From the cell containing the given text, extract its center point as (x, y) coordinate. 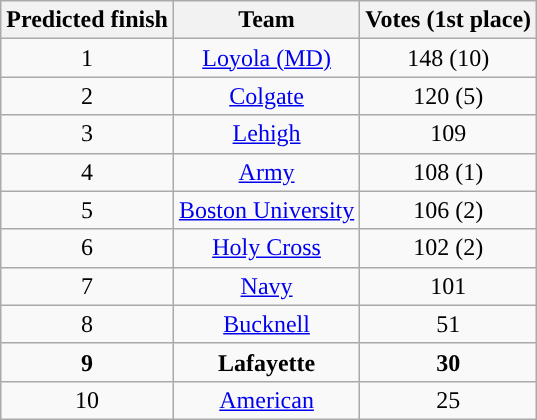
120 (5) (448, 96)
148 (10) (448, 58)
10 (88, 400)
30 (448, 362)
Navy (266, 286)
Team (266, 20)
4 (88, 172)
Colgate (266, 96)
2 (88, 96)
101 (448, 286)
9 (88, 362)
Holy Cross (266, 248)
7 (88, 286)
8 (88, 324)
106 (2) (448, 210)
5 (88, 210)
Boston University (266, 210)
102 (2) (448, 248)
Lehigh (266, 134)
1 (88, 58)
Loyola (MD) (266, 58)
Lafayette (266, 362)
Army (266, 172)
25 (448, 400)
109 (448, 134)
6 (88, 248)
Predicted finish (88, 20)
3 (88, 134)
108 (1) (448, 172)
51 (448, 324)
Votes (1st place) (448, 20)
Bucknell (266, 324)
American (266, 400)
